Return [X, Y] of the center of cell containing provided text 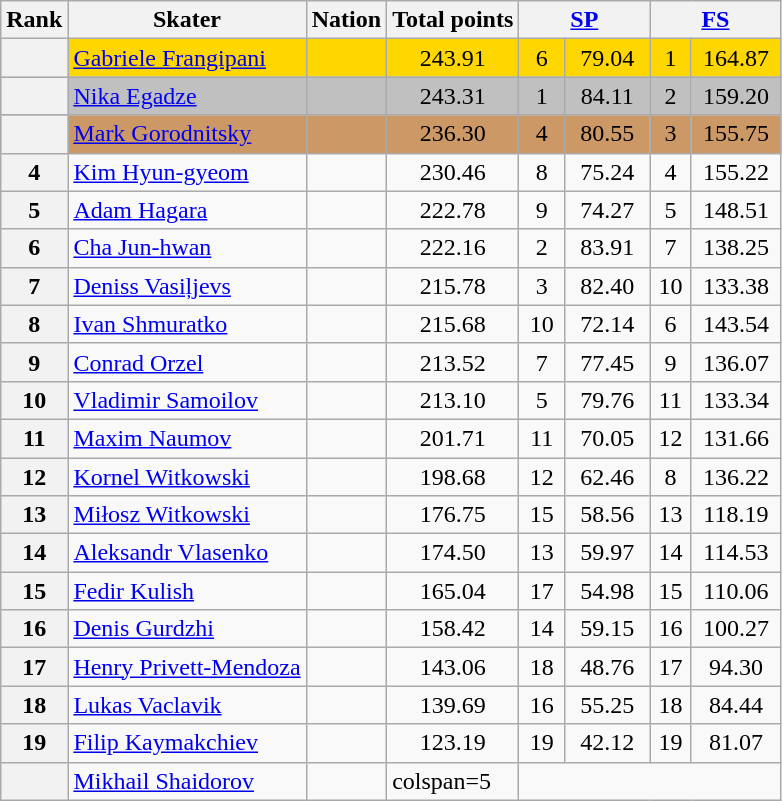
62.46 [608, 477]
Gabriele Frangipani [187, 58]
Adam Hagara [187, 210]
213.10 [453, 400]
77.45 [608, 362]
42.12 [608, 743]
75.24 [608, 172]
colspan=5 [453, 781]
Vladimir Samoilov [187, 400]
84.44 [736, 705]
Denis Gurdzhi [187, 629]
Kim Hyun-gyeom [187, 172]
55.25 [608, 705]
84.11 [608, 96]
81.07 [736, 743]
Henry Privett-Mendoza [187, 667]
139.69 [453, 705]
118.19 [736, 515]
164.87 [736, 58]
Nation [346, 20]
110.06 [736, 591]
Aleksandr Vlasenko [187, 553]
155.22 [736, 172]
Total points [453, 20]
SP [584, 20]
70.05 [608, 438]
82.40 [608, 286]
Maxim Naumov [187, 438]
174.50 [453, 553]
59.97 [608, 553]
133.38 [736, 286]
FS [716, 20]
136.22 [736, 477]
136.07 [736, 362]
Conrad Orzel [187, 362]
72.14 [608, 324]
230.46 [453, 172]
215.78 [453, 286]
Mikhail Shaidorov [187, 781]
114.53 [736, 553]
100.27 [736, 629]
80.55 [608, 134]
83.91 [608, 248]
123.19 [453, 743]
158.42 [453, 629]
79.04 [608, 58]
Rank [34, 20]
133.34 [736, 400]
243.91 [453, 58]
Skater [187, 20]
Miłosz Witkowski [187, 515]
138.25 [736, 248]
94.30 [736, 667]
165.04 [453, 591]
143.06 [453, 667]
Filip Kaymakchiev [187, 743]
213.52 [453, 362]
201.71 [453, 438]
176.75 [453, 515]
131.66 [736, 438]
215.68 [453, 324]
222.16 [453, 248]
198.68 [453, 477]
143.54 [736, 324]
58.56 [608, 515]
48.76 [608, 667]
Nika Egadze [187, 96]
Fedir Kulish [187, 591]
79.76 [608, 400]
243.31 [453, 96]
54.98 [608, 591]
74.27 [608, 210]
59.15 [608, 629]
Ivan Shmuratko [187, 324]
222.78 [453, 210]
148.51 [736, 210]
155.75 [736, 134]
159.20 [736, 96]
Deniss Vasiļjevs [187, 286]
Mark Gorodnitsky [187, 134]
236.30 [453, 134]
Cha Jun-hwan [187, 248]
Lukas Vaclavik [187, 705]
Kornel Witkowski [187, 477]
